Scan for the cell matching the given text and deliver its (X, Y) coordinate at center. 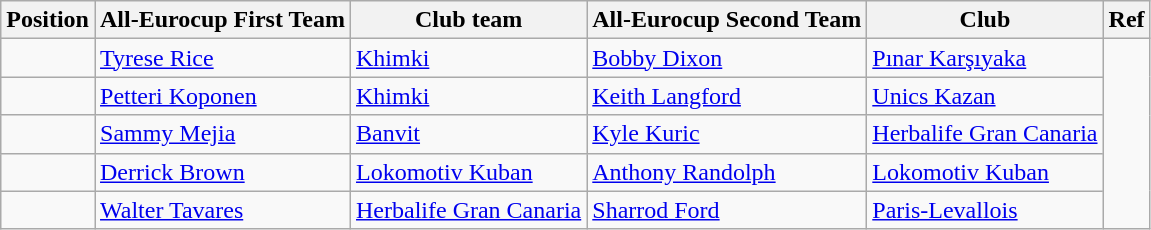
Position (48, 20)
Tyrese Rice (222, 58)
Pınar Karşıyaka (985, 58)
Petteri Koponen (222, 96)
Bobby Dixon (727, 58)
Banvit (468, 134)
All-Eurocup Second Team (727, 20)
Kyle Kuric (727, 134)
Club (985, 20)
All-Eurocup First Team (222, 20)
Ref (1126, 20)
Walter Tavares (222, 210)
Anthony Randolph (727, 172)
Unics Kazan (985, 96)
Keith Langford (727, 96)
Paris-Levallois (985, 210)
Sammy Mejia (222, 134)
Derrick Brown (222, 172)
Club team (468, 20)
Sharrod Ford (727, 210)
